Determine the [x, y] coordinate at the center of the cell enclosing the given text.  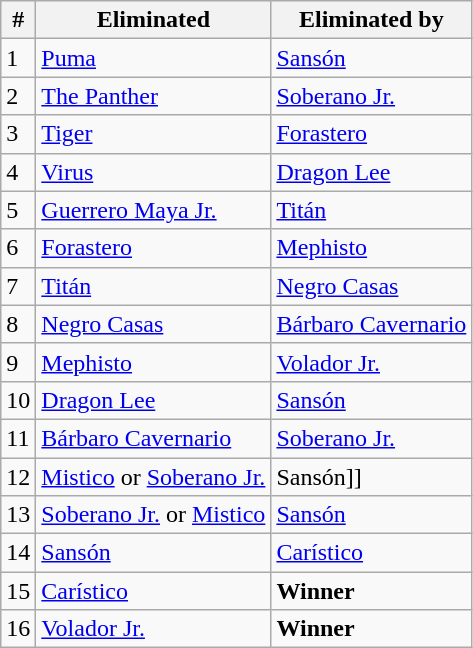
Tiger [154, 134]
Virus [154, 172]
2 [18, 96]
9 [18, 362]
4 [18, 172]
Eliminated by [372, 20]
Sansón]] [372, 477]
16 [18, 629]
Eliminated [154, 20]
12 [18, 477]
15 [18, 591]
Mistico or Soberano Jr. [154, 477]
# [18, 20]
Soberano Jr. or Mistico [154, 515]
The Panther [154, 96]
1 [18, 58]
3 [18, 134]
10 [18, 400]
14 [18, 553]
6 [18, 248]
Guerrero Maya Jr. [154, 210]
5 [18, 210]
Puma [154, 58]
13 [18, 515]
8 [18, 324]
7 [18, 286]
11 [18, 438]
